Return the [x, y] coordinate for the center point of the cell that contains the specified text.  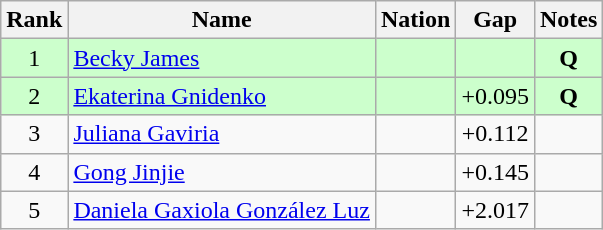
5 [34, 210]
Juliana Gaviria [222, 134]
Name [222, 20]
+2.017 [496, 210]
Gap [496, 20]
Rank [34, 20]
2 [34, 96]
Daniela Gaxiola González Luz [222, 210]
1 [34, 58]
3 [34, 134]
Gong Jinjie [222, 172]
Ekaterina Gnidenko [222, 96]
+0.112 [496, 134]
Notes [568, 20]
Becky James [222, 58]
4 [34, 172]
Nation [415, 20]
+0.095 [496, 96]
+0.145 [496, 172]
